Return the [X, Y] coordinate for the center point of the cell that contains the specified text.  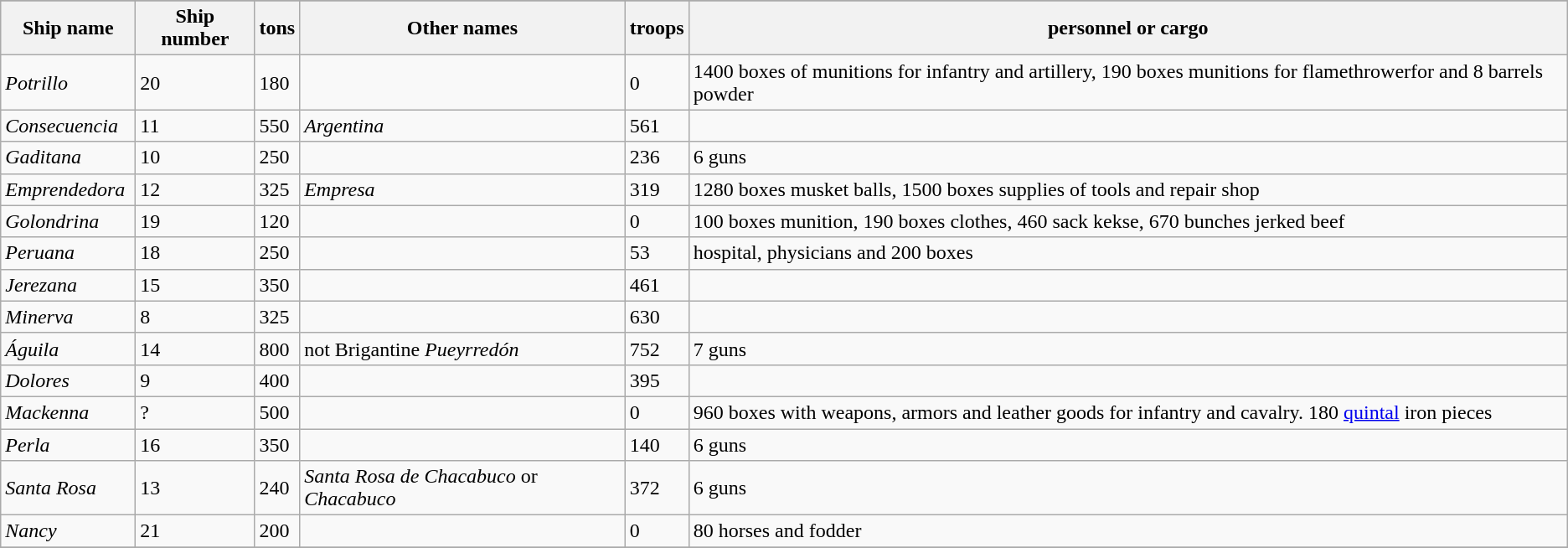
400 [277, 380]
Nancy [69, 531]
troops [657, 28]
100 boxes munition, 190 boxes clothes, 460 sack kekse, 670 bunches jerked beef [1127, 221]
9 [195, 380]
tons [277, 28]
Peruana [69, 253]
53 [657, 253]
Golondrina [69, 221]
Argentina [462, 126]
Other names [462, 28]
800 [277, 349]
372 [657, 488]
395 [657, 380]
550 [277, 126]
Perla [69, 445]
461 [657, 285]
14 [195, 349]
8 [195, 317]
500 [277, 412]
? [195, 412]
236 [657, 158]
not Brigantine Pueyrredón [462, 349]
200 [277, 531]
personnel or cargo [1127, 28]
Minerva [69, 317]
Jerezana [69, 285]
1280 boxes musket balls, 1500 boxes supplies of tools and repair shop [1127, 189]
hospital, physicians and 200 boxes [1127, 253]
7 guns [1127, 349]
960 boxes with weapons, armors and leather goods for infantry and cavalry. 180 quintal iron pieces [1127, 412]
Águila [69, 349]
Empresa [462, 189]
12 [195, 189]
Mackenna [69, 412]
15 [195, 285]
13 [195, 488]
120 [277, 221]
1400 boxes of munitions for infantry and artillery, 190 boxes munitions for flamethrowerfor and 8 barrels powder [1127, 82]
Gaditana [69, 158]
16 [195, 445]
Santa Rosa de Chacabuco or Chacabuco [462, 488]
140 [657, 445]
20 [195, 82]
80 horses and fodder [1127, 531]
180 [277, 82]
Ship number [195, 28]
630 [657, 317]
18 [195, 253]
19 [195, 221]
10 [195, 158]
21 [195, 531]
Dolores [69, 380]
11 [195, 126]
319 [657, 189]
240 [277, 488]
Potrillo [69, 82]
Consecuencia [69, 126]
Ship name [69, 28]
Santa Rosa [69, 488]
Emprendedora [69, 189]
561 [657, 126]
752 [657, 349]
